Identify which cell holds the provided text, then report its (X, Y) central coordinate. 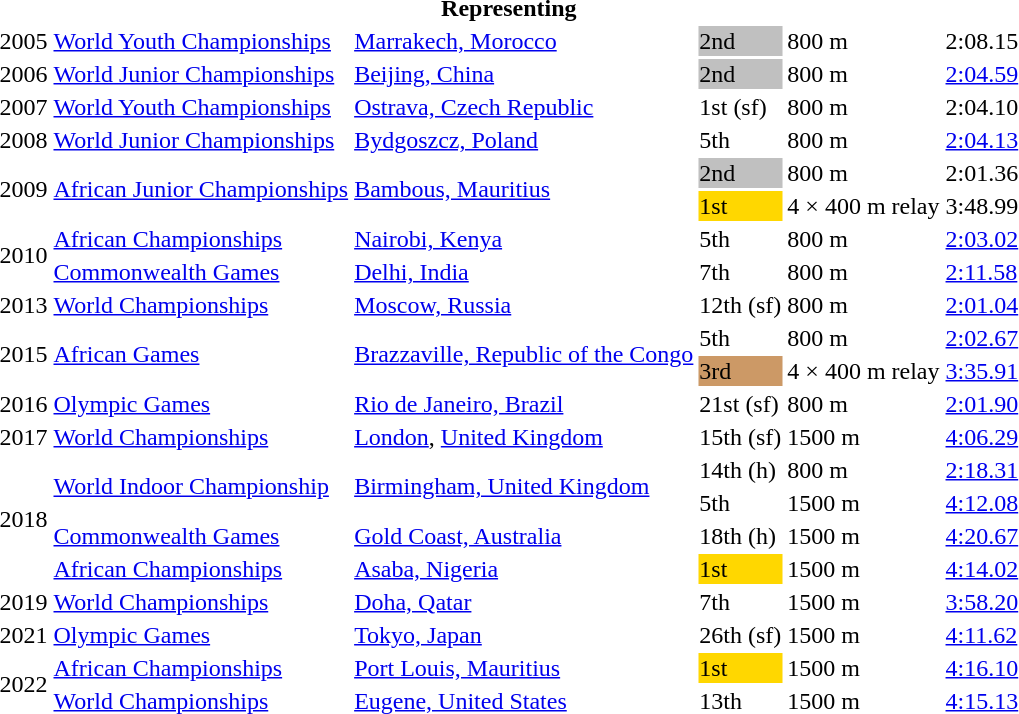
African Games (201, 354)
Bydgoszcz, Poland (524, 140)
26th (sf) (740, 635)
Ostrava, Czech Republic (524, 107)
World Indoor Championship (201, 486)
21st (sf) (740, 404)
Birmingham, United Kingdom (524, 486)
12th (sf) (740, 305)
Moscow, Russia (524, 305)
Nairobi, Kenya (524, 239)
Beijing, China (524, 74)
London, United Kingdom (524, 437)
Delhi, India (524, 272)
Rio de Janeiro, Brazil (524, 404)
Doha, Qatar (524, 602)
3rd (740, 371)
Brazzaville, Republic of the Congo (524, 354)
1st (sf) (740, 107)
Marrakech, Morocco (524, 41)
Tokyo, Japan (524, 635)
Port Louis, Mauritius (524, 668)
18th (h) (740, 536)
15th (sf) (740, 437)
Asaba, Nigeria (524, 569)
14th (h) (740, 470)
Gold Coast, Australia (524, 536)
African Junior Championships (201, 190)
Bambous, Mauritius (524, 190)
